Detect which cell encompasses the target text, then output its (x, y) center coordinate. 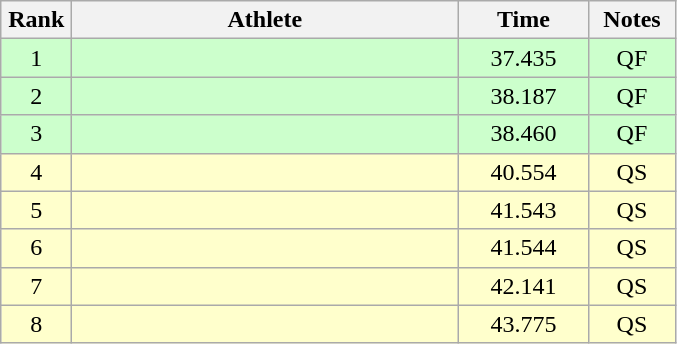
Time (524, 20)
37.435 (524, 58)
Rank (36, 20)
8 (36, 324)
7 (36, 286)
40.554 (524, 172)
42.141 (524, 286)
3 (36, 134)
41.543 (524, 210)
1 (36, 58)
5 (36, 210)
38.460 (524, 134)
38.187 (524, 96)
43.775 (524, 324)
41.544 (524, 248)
2 (36, 96)
Notes (632, 20)
6 (36, 248)
4 (36, 172)
Athlete (265, 20)
